Identify which cell holds the provided text, then report its [X, Y] central coordinate. 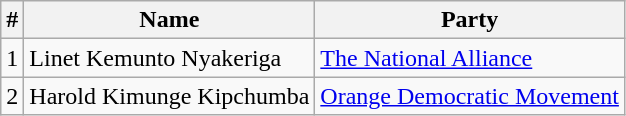
The National Alliance [470, 58]
Linet Kemunto Nyakeriga [170, 58]
1 [12, 58]
Harold Kimunge Kipchumba [170, 96]
# [12, 20]
Orange Democratic Movement [470, 96]
Name [170, 20]
2 [12, 96]
Party [470, 20]
